Output the [X, Y] coordinate of the center of the cell containing the given text.  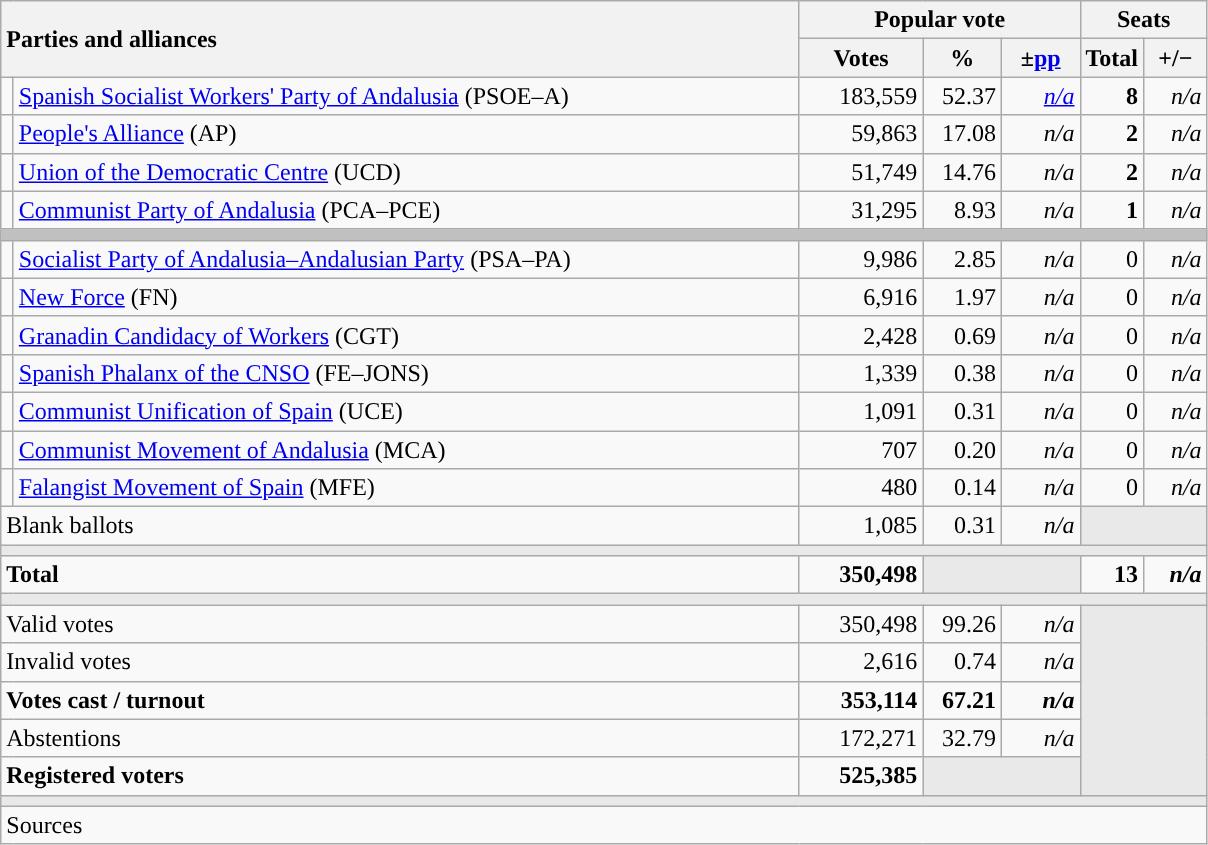
Falangist Movement of Spain (MFE) [406, 488]
Blank ballots [400, 526]
People's Alliance (AP) [406, 134]
1,085 [861, 526]
Spanish Phalanx of the CNSO (FE–JONS) [406, 373]
353,114 [861, 700]
13 [1112, 575]
Votes [861, 58]
183,559 [861, 96]
1.97 [962, 297]
52.37 [962, 96]
0.69 [962, 335]
31,295 [861, 210]
Communist Movement of Andalusia (MCA) [406, 449]
Communist Party of Andalusia (PCA–PCE) [406, 210]
0.14 [962, 488]
67.21 [962, 700]
New Force (FN) [406, 297]
1,339 [861, 373]
99.26 [962, 624]
0.74 [962, 662]
0.20 [962, 449]
Socialist Party of Andalusia–Andalusian Party (PSA–PA) [406, 259]
Parties and alliances [400, 39]
6,916 [861, 297]
0.38 [962, 373]
Union of the Democratic Centre (UCD) [406, 172]
Sources [604, 825]
59,863 [861, 134]
Popular vote [940, 20]
Registered voters [400, 776]
14.76 [962, 172]
Granadin Candidacy of Workers (CGT) [406, 335]
Seats [1144, 20]
525,385 [861, 776]
Spanish Socialist Workers' Party of Andalusia (PSOE–A) [406, 96]
8.93 [962, 210]
8 [1112, 96]
707 [861, 449]
32.79 [962, 738]
51,749 [861, 172]
±pp [1040, 58]
Communist Unification of Spain (UCE) [406, 411]
2,428 [861, 335]
1,091 [861, 411]
Valid votes [400, 624]
9,986 [861, 259]
2.85 [962, 259]
1 [1112, 210]
172,271 [861, 738]
480 [861, 488]
+/− [1176, 58]
Invalid votes [400, 662]
Abstentions [400, 738]
% [962, 58]
Votes cast / turnout [400, 700]
2,616 [861, 662]
17.08 [962, 134]
